Locate the cell with the specified text and output its [X, Y] center coordinate. 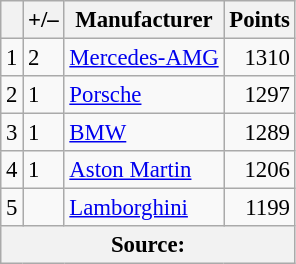
1206 [260, 170]
Porsche [144, 95]
+/– [44, 20]
4 [12, 170]
1199 [260, 208]
BMW [144, 133]
Mercedes-AMG [144, 58]
3 [12, 133]
1310 [260, 58]
Manufacturer [144, 20]
Aston Martin [144, 170]
Lamborghini [144, 208]
Source: [148, 245]
1289 [260, 133]
1297 [260, 95]
5 [12, 208]
Points [260, 20]
